Output the (x, y) coordinate of the center of the cell containing the given text.  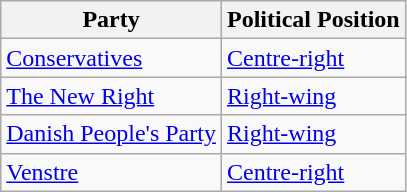
Conservatives (112, 58)
Venstre (112, 172)
Political Position (313, 20)
The New Right (112, 96)
Danish People's Party (112, 134)
Party (112, 20)
